Return (X, Y) of the center of cell containing provided text 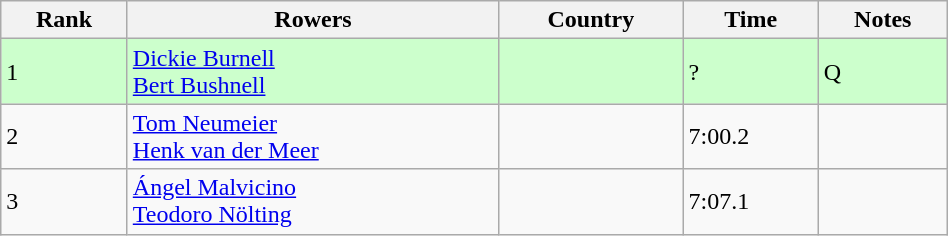
Tom NeumeierHenk van der Meer (312, 136)
7:07.1 (750, 202)
Time (750, 20)
Q (882, 72)
Notes (882, 20)
2 (64, 136)
Ángel MalvicinoTeodoro Nölting (312, 202)
3 (64, 202)
Rank (64, 20)
Dickie BurnellBert Bushnell (312, 72)
7:00.2 (750, 136)
Country (591, 20)
? (750, 72)
Rowers (312, 20)
1 (64, 72)
